Determine the (X, Y) coordinate at the center of the cell enclosing the given text.  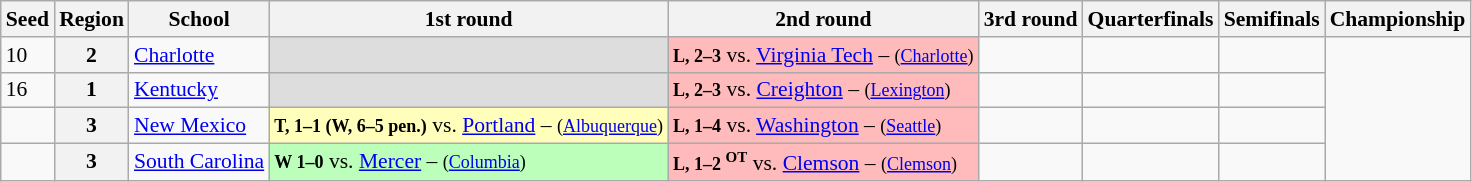
W 1–0 vs. Mercer – (Columbia) (468, 162)
South Carolina (199, 162)
Semifinals (1272, 19)
3rd round (1031, 19)
New Mexico (199, 126)
L, 2–3 vs. Virginia Tech – (Charlotte) (824, 55)
T, 1–1 (W, 6–5 pen.) vs. Portland – (Albuquerque) (468, 126)
1 (92, 90)
L, 1–2 OT vs. Clemson – (Clemson) (824, 162)
Region (92, 19)
Kentucky (199, 90)
Quarterfinals (1151, 19)
School (199, 19)
2nd round (824, 19)
Seed (28, 19)
L, 1–4 vs. Washington – (Seattle) (824, 126)
L, 2–3 vs. Creighton – (Lexington) (824, 90)
1st round (468, 19)
2 (92, 55)
10 (28, 55)
Charlotte (199, 55)
Championship (1398, 19)
16 (28, 90)
